Determine the [X, Y] coordinate at the center of the cell enclosing the given text.  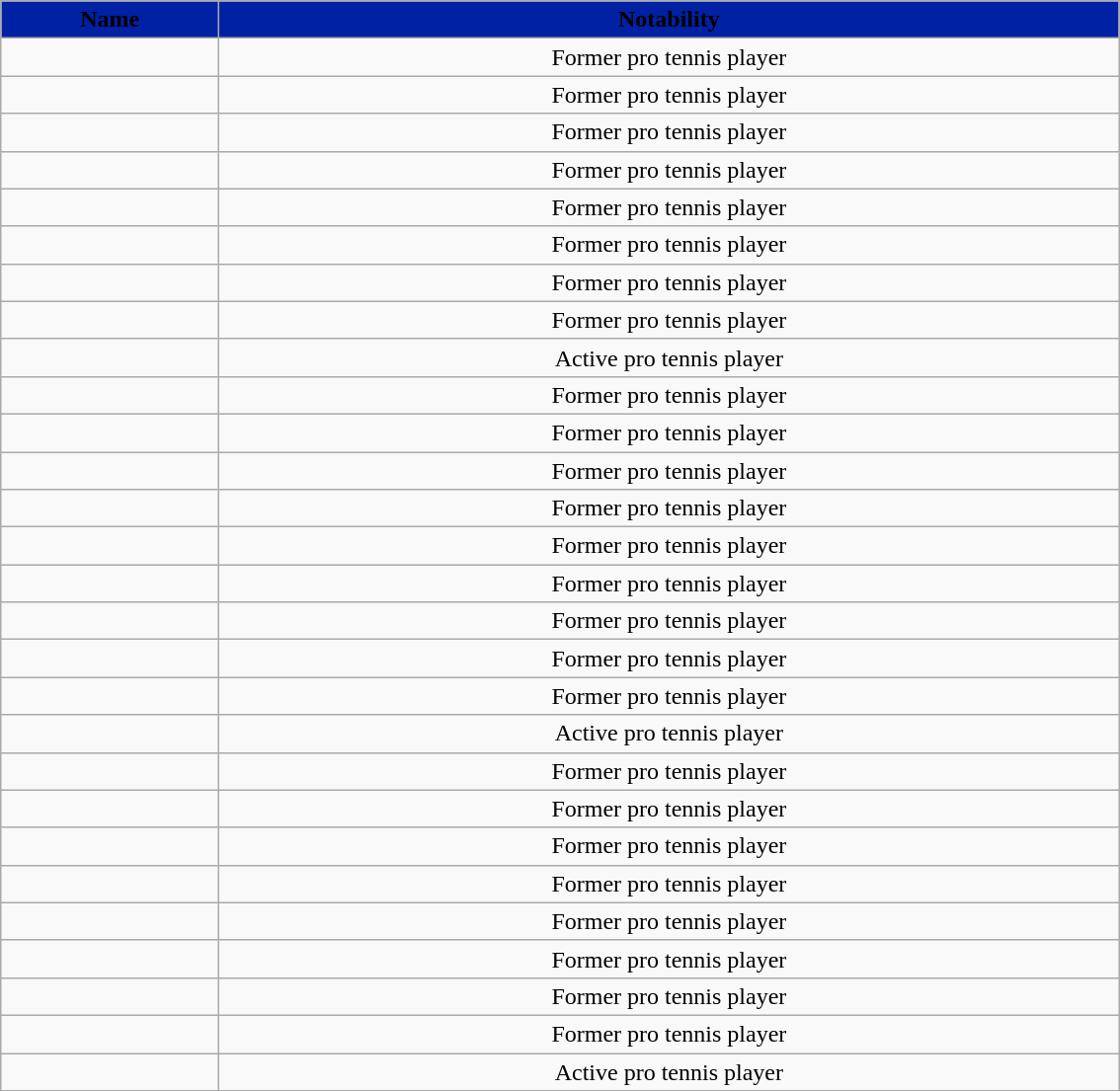
Name [111, 20]
Notability [670, 20]
